Pinpoint the cell where the given text exists, returning its [x, y] midpoint coordinate. 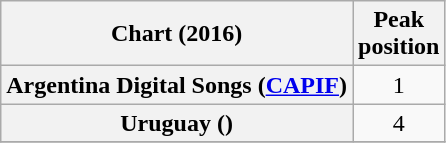
1 [398, 85]
4 [398, 123]
Argentina Digital Songs (CAPIF) [177, 85]
Peak position [398, 34]
Uruguay () [177, 123]
Chart (2016) [177, 34]
